Identify which cell holds the provided text, then report its [X, Y] central coordinate. 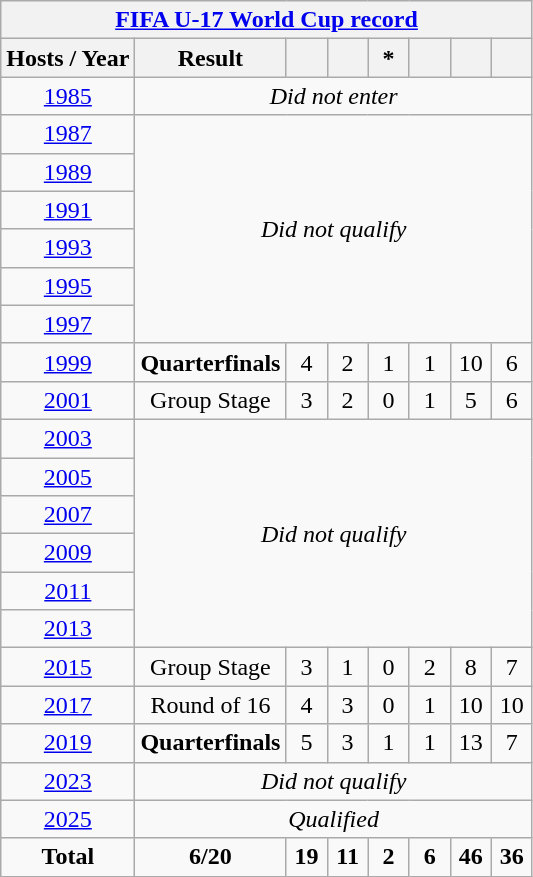
1987 [68, 134]
1999 [68, 362]
Hosts / Year [68, 58]
1991 [68, 210]
2003 [68, 438]
Total [68, 857]
2019 [68, 743]
1997 [68, 324]
2011 [68, 591]
1985 [68, 96]
13 [470, 743]
46 [470, 857]
8 [470, 667]
* [388, 58]
FIFA U-17 World Cup record [267, 20]
1995 [68, 286]
Qualified [334, 819]
Did not enter [334, 96]
2009 [68, 553]
2015 [68, 667]
2005 [68, 477]
6/20 [210, 857]
2025 [68, 819]
2013 [68, 629]
2007 [68, 515]
Result [210, 58]
11 [348, 857]
36 [512, 857]
1993 [68, 248]
1989 [68, 172]
2017 [68, 705]
2001 [68, 400]
2023 [68, 781]
Round of 16 [210, 705]
19 [306, 857]
